Output the [X, Y] coordinate of the center of the cell containing the given text.  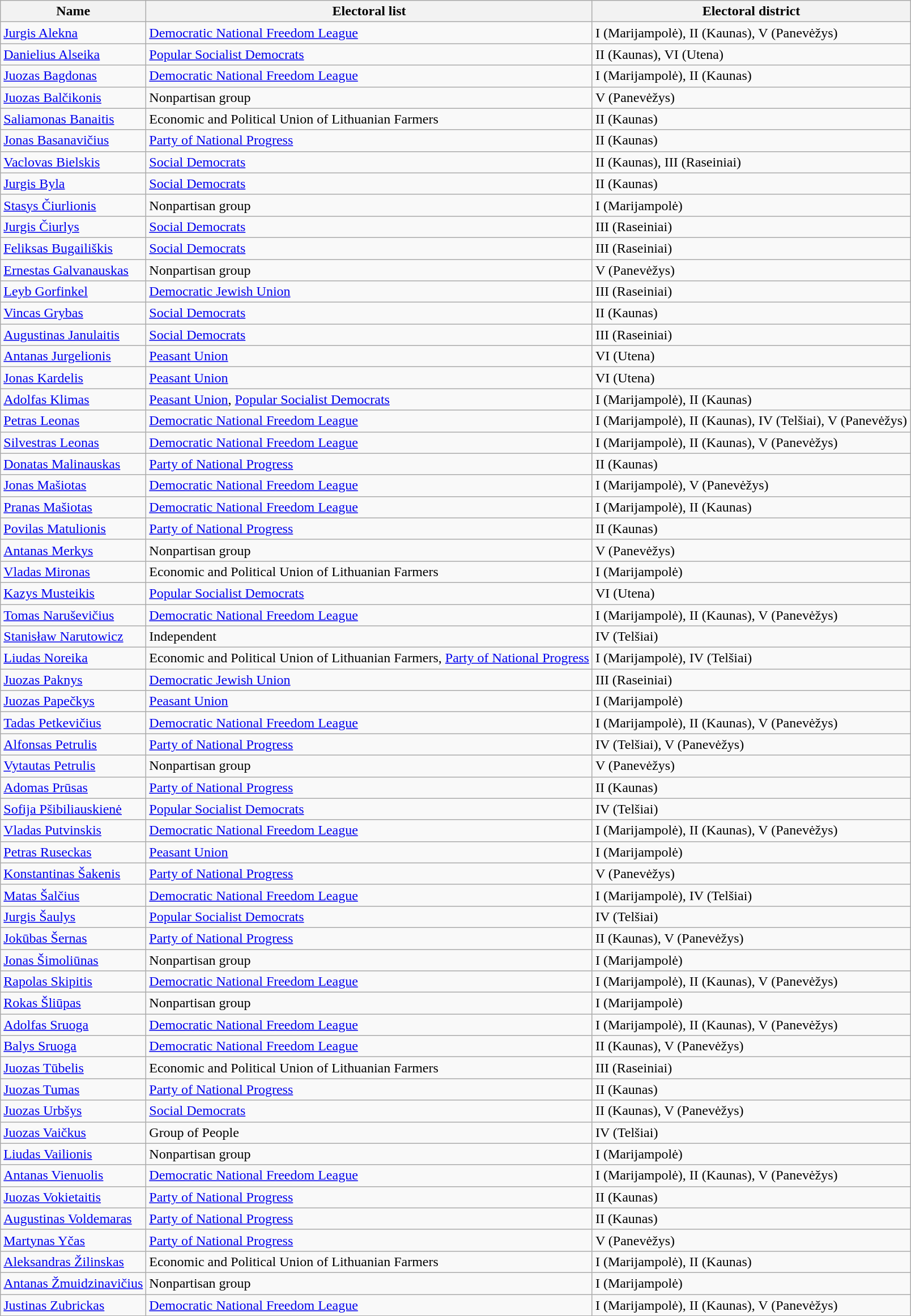
I (Marijampolė), V (Panevėžys) [751, 485]
Balys Sruoga [74, 1046]
Jonas Šimoliūnas [74, 960]
Povilas Matulionis [74, 529]
Tadas Petkevičius [74, 723]
Silvestras Leonas [74, 442]
Leyb Gorfinkel [74, 292]
Vladas Putvinskis [74, 831]
Jonas Kardelis [74, 378]
Juozas Bagdonas [74, 76]
Sofija Pšibiliauskienė [74, 809]
Adolfas Sruoga [74, 1025]
Matas Šalčius [74, 895]
Group of People [369, 1132]
Liudas Noreika [74, 658]
Jurgis Alekna [74, 33]
Juozas Tūbelis [74, 1068]
Stasys Čiurlionis [74, 205]
Donatas Malinauskas [74, 464]
Jokūbas Šernas [74, 938]
Aleksandras Žilinskas [74, 1262]
Juozas Vaičkus [74, 1132]
Vaclovas Bielskis [74, 162]
Electoral list [369, 11]
Antanas Jurgelionis [74, 356]
Ernestas Galvanauskas [74, 270]
Konstantinas Šakenis [74, 874]
Adomas Prūsas [74, 787]
I (Marijampolė), II (Kaunas), IV (Telšiai), V (Panevėžys) [751, 421]
II (Kaunas), III (Raseiniai) [751, 162]
II (Kaunas), VI (Utena) [751, 54]
Augustinas Voldemaras [74, 1219]
Petras Leonas [74, 421]
Pranas Mašiotas [74, 507]
Kazys Musteikis [74, 593]
Stanisław Narutowicz [74, 637]
Liudas Vailionis [74, 1154]
Tomas Naruševičius [74, 615]
Feliksas Bugailiškis [74, 248]
Petras Ruseckas [74, 852]
Vladas Mironas [74, 572]
Adolfas Klimas [74, 399]
Martynas Yčas [74, 1240]
IV (Telšiai), V (Panevėžys) [751, 744]
Peasant Union, Popular Socialist Democrats [369, 399]
Juozas Papečkys [74, 701]
Juozas Paknys [74, 680]
Electoral district [751, 11]
Jonas Basanavičius [74, 140]
Vincas Grybas [74, 313]
Juozas Balčikonis [74, 97]
Jonas Mašiotas [74, 485]
Juozas Tumas [74, 1089]
Saliamonas Banaitis [74, 119]
Antanas Merkys [74, 550]
Danielius Alseika [74, 54]
Economic and Political Union of Lithuanian Farmers, Party of National Progress [369, 658]
Alfonsas Petrulis [74, 744]
Jurgis Šaulys [74, 917]
Vytautas Petrulis [74, 766]
Rokas Šliūpas [74, 1003]
Jurgis Byla [74, 184]
Justinas Zubrickas [74, 1305]
Name [74, 11]
Jurgis Čiurlys [74, 227]
Antanas Žmuidzinavičius [74, 1283]
Antanas Vienuolis [74, 1176]
Juozas Vokietaitis [74, 1197]
Independent [369, 637]
Augustinas Janulaitis [74, 335]
Juozas Urbšys [74, 1111]
Rapolas Skipitis [74, 982]
